Capture the cell that displays the provided text and extract its [x, y] central coordinate. 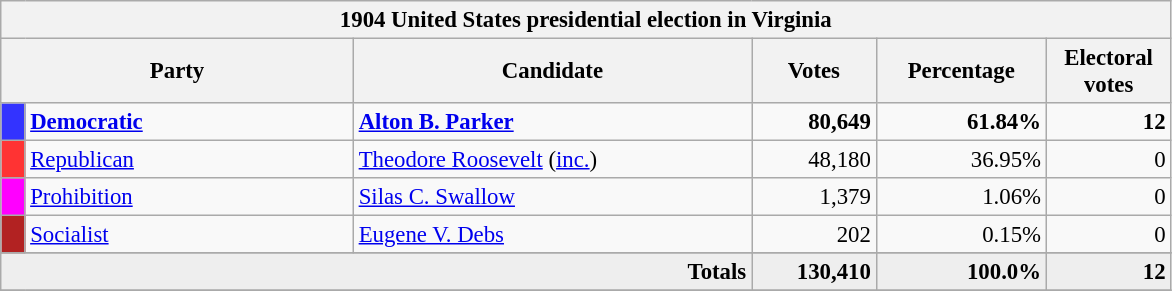
48,180 [814, 160]
12 [1108, 122]
1,379 [814, 197]
1904 United States presidential election in Virginia [586, 20]
Republican [189, 160]
80,649 [814, 122]
Alton B. Parker [552, 122]
Votes [814, 72]
61.84% [961, 122]
202 [814, 235]
Electoral votes [1108, 72]
Prohibition [189, 197]
Party [178, 72]
36.95% [961, 160]
Eugene V. Debs [552, 235]
Theodore Roosevelt (inc.) [552, 160]
1.06% [961, 197]
Candidate [552, 72]
Socialist [189, 235]
0.15% [961, 235]
Democratic [189, 122]
Percentage [961, 72]
Silas C. Swallow [552, 197]
